Pinpoint the cell where the given text exists, returning its [x, y] midpoint coordinate. 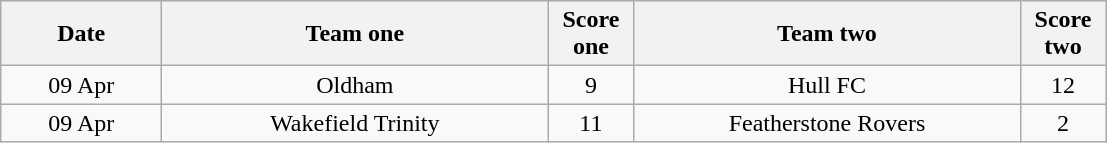
Score one [591, 34]
12 [1063, 85]
Oldham [355, 85]
Wakefield Trinity [355, 123]
Score two [1063, 34]
Team one [355, 34]
9 [591, 85]
Featherstone Rovers [827, 123]
Team two [827, 34]
Date [82, 34]
2 [1063, 123]
11 [591, 123]
Hull FC [827, 85]
